Determine the [x, y] coordinate at the center of the cell enclosing the given text.  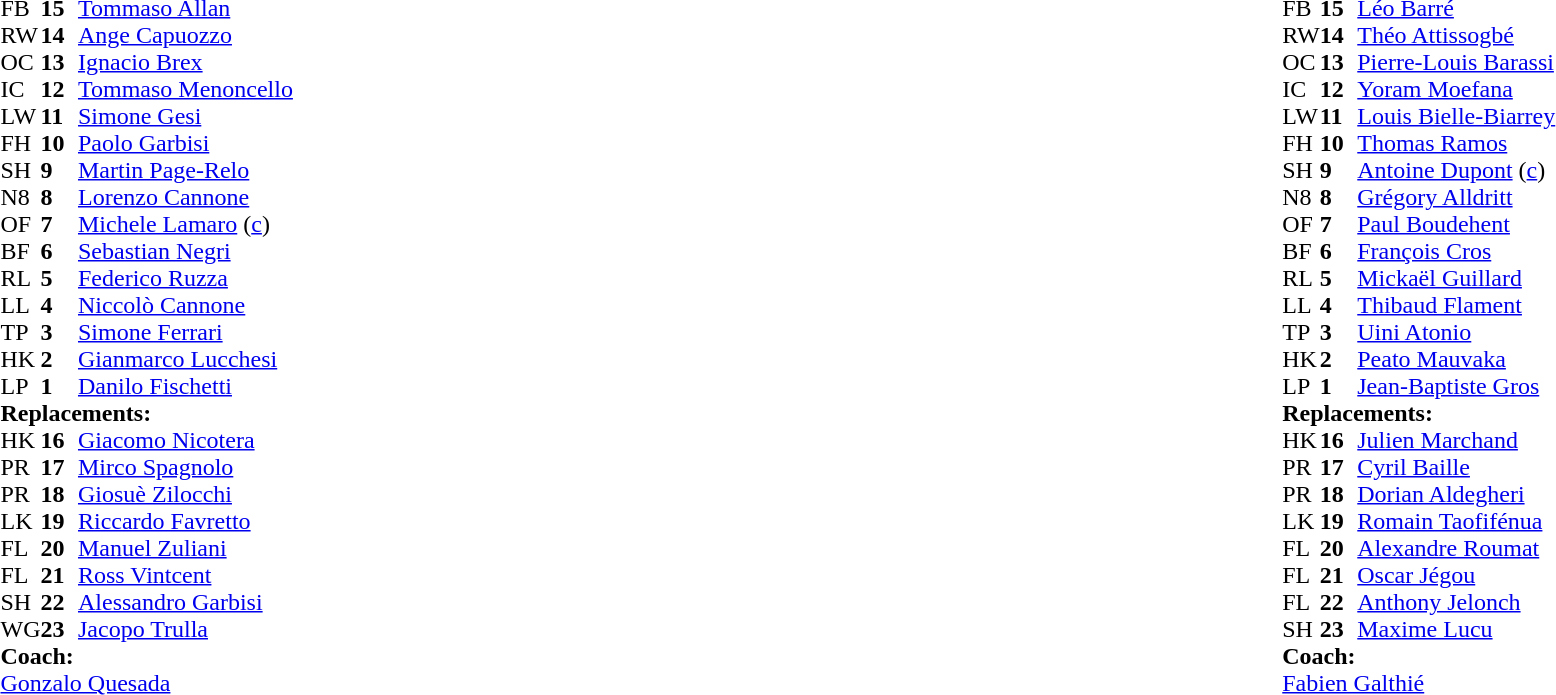
Ignacio Brex [186, 62]
Mirco Spagnolo [186, 468]
François Cros [1456, 252]
Paul Boudehent [1456, 224]
Grégory Alldritt [1456, 198]
Alexandre Roumat [1456, 548]
Cyril Baille [1456, 468]
Thibaud Flament [1456, 306]
Ross Vintcent [186, 576]
Giosuè Zilocchi [186, 494]
Michele Lamaro (c) [186, 224]
Martin Page-Relo [186, 170]
Thomas Ramos [1456, 144]
Julien Marchand [1456, 440]
Louis Bielle-Biarrey [1456, 116]
Anthony Jelonch [1456, 602]
Gianmarco Lucchesi [186, 360]
Mickaël Guillard [1456, 278]
Romain Taofifénua [1456, 522]
Peato Mauvaka [1456, 360]
Tommaso Menoncello [186, 90]
Riccardo Favretto [186, 522]
Ange Capuozzo [186, 36]
Paolo Garbisi [186, 144]
Alessandro Garbisi [186, 602]
Jacopo Trulla [186, 630]
Oscar Jégou [1456, 576]
Uini Atonio [1456, 332]
Jean-Baptiste Gros [1456, 386]
Sebastian Negri [186, 252]
Pierre-Louis Barassi [1456, 62]
Maxime Lucu [1456, 630]
WG [20, 630]
Giacomo Nicotera [186, 440]
Antoine Dupont (c) [1456, 170]
Lorenzo Cannone [186, 198]
Simone Gesi [186, 116]
Danilo Fischetti [186, 386]
Simone Ferrari [186, 332]
Niccolò Cannone [186, 306]
Théo Attissogbé [1456, 36]
Manuel Zuliani [186, 548]
Federico Ruzza [186, 278]
Yoram Moefana [1456, 90]
Dorian Aldegheri [1456, 494]
